Capture the cell that displays the provided text and extract its (X, Y) central coordinate. 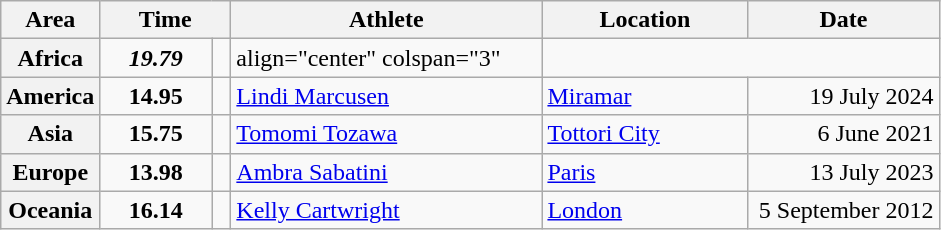
Europe (50, 172)
13 July 2023 (844, 172)
Kelly Cartwright (386, 210)
5 September 2012 (844, 210)
Africa (50, 58)
Athlete (386, 20)
Oceania (50, 210)
14.95 (156, 96)
15.75 (156, 134)
Asia (50, 134)
Tomomi Tozawa (386, 134)
Location (645, 20)
16.14 (156, 210)
align="center" colspan="3" (386, 58)
Area (50, 20)
Miramar (645, 96)
Lindi Marcusen (386, 96)
London (645, 210)
Ambra Sabatini (386, 172)
Date (844, 20)
19.79 (156, 58)
13.98 (156, 172)
19 July 2024 (844, 96)
Paris (645, 172)
America (50, 96)
6 June 2021 (844, 134)
Tottori City (645, 134)
Time (166, 20)
